Provide the [x, y] coordinate of the cell's center where the given text is located.  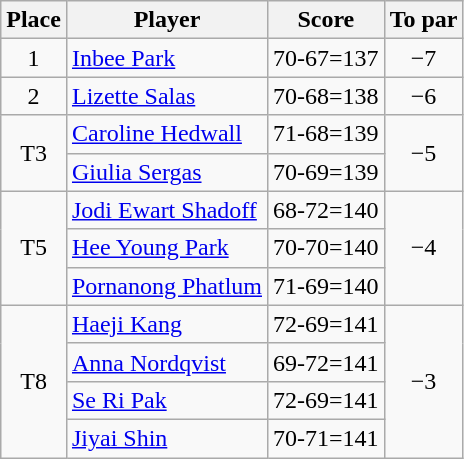
70-67=137 [326, 58]
Lizette Salas [166, 96]
T8 [34, 381]
69-72=141 [326, 362]
−5 [424, 153]
Score [326, 20]
Haeji Kang [166, 324]
Se Ri Pak [166, 400]
T3 [34, 153]
T5 [34, 248]
−3 [424, 381]
−6 [424, 96]
Hee Young Park [166, 248]
71-69=140 [326, 286]
70-71=141 [326, 438]
Jiyai Shin [166, 438]
68-72=140 [326, 210]
Caroline Hedwall [166, 134]
Jodi Ewart Shadoff [166, 210]
Inbee Park [166, 58]
Giulia Sergas [166, 172]
1 [34, 58]
70-69=139 [326, 172]
Place [34, 20]
−4 [424, 248]
Pornanong Phatlum [166, 286]
71-68=139 [326, 134]
70-68=138 [326, 96]
Player [166, 20]
70-70=140 [326, 248]
To par [424, 20]
−7 [424, 58]
2 [34, 96]
Anna Nordqvist [166, 362]
